Return the (X, Y) coordinate for the center point of the cell that contains the specified text.  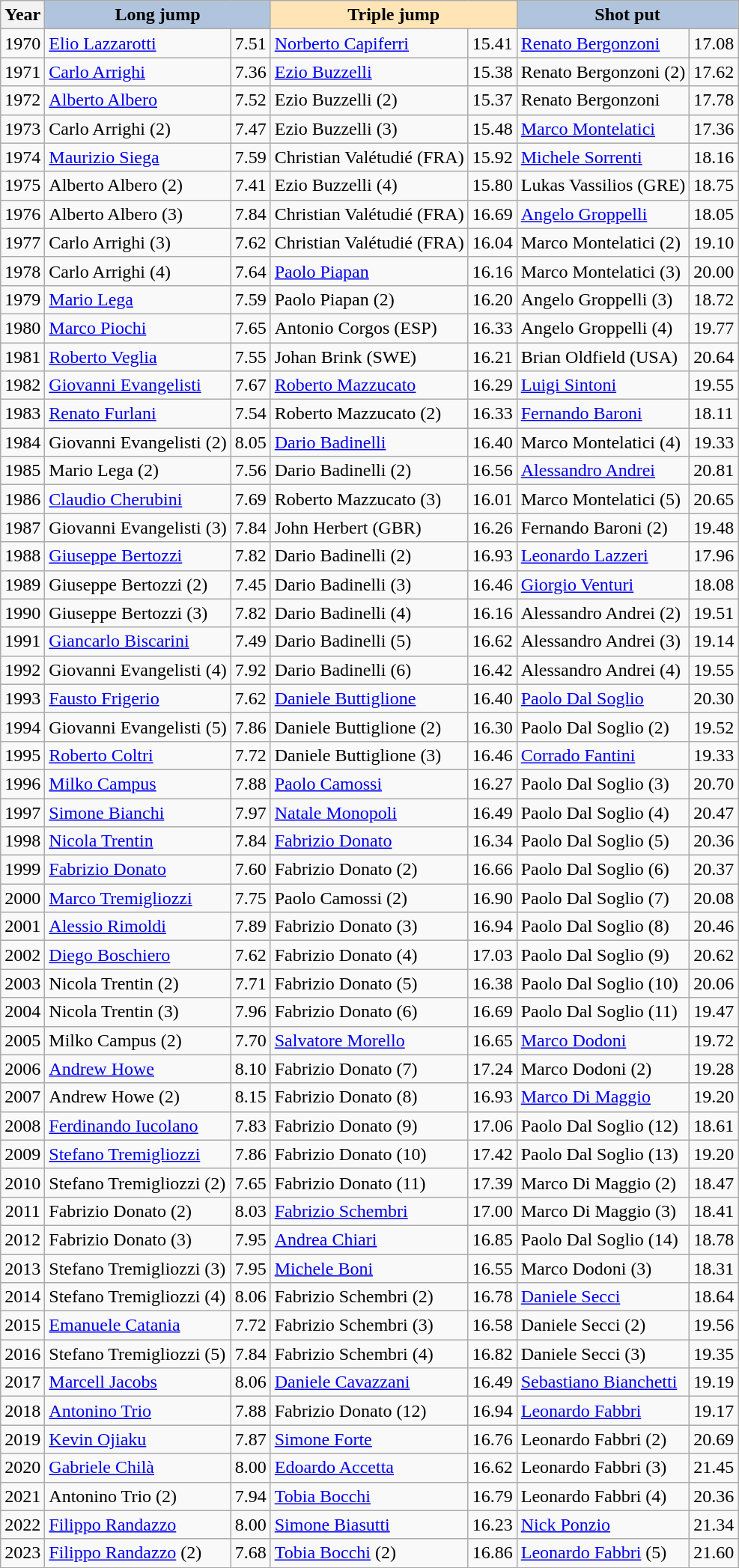
Lukas Vassilios (GRE) (603, 186)
19.56 (714, 1326)
16.85 (493, 1239)
2022 (22, 1525)
1999 (22, 870)
Paolo Dal Soglio (6) (603, 870)
Leonardo Lazzeri (603, 556)
17.42 (493, 1154)
Fausto Frigerio (138, 698)
Fabrizio Donato (4) (369, 955)
16.29 (493, 385)
Stefano Tremigliozzi (2) (138, 1183)
Alessandro Andrei (3) (603, 641)
1972 (22, 100)
Roberto Coltri (138, 755)
Fernando Baroni (2) (603, 528)
Fabrizio Donato (10) (369, 1154)
7.69 (250, 499)
Carlo Arrighi (138, 72)
Simone Forte (369, 1439)
Maurizio Siega (138, 157)
16.66 (493, 870)
Filippo Randazzo (138, 1525)
7.75 (250, 898)
16.65 (493, 1040)
2012 (22, 1239)
16.58 (493, 1326)
16.76 (493, 1439)
21.34 (714, 1525)
Kevin Ojiaku (138, 1439)
16.30 (493, 727)
1979 (22, 299)
20.08 (714, 898)
Stefano Tremigliozzi (3) (138, 1269)
Tobia Bocchi (2) (369, 1553)
Claudio Cherubini (138, 499)
1985 (22, 471)
Stefano Tremigliozzi (4) (138, 1297)
7.92 (250, 670)
16.01 (493, 499)
Fabrizio Schembri (2) (369, 1297)
7.52 (250, 100)
7.47 (250, 129)
15.41 (493, 43)
1988 (22, 556)
Angelo Groppelli (4) (603, 328)
1975 (22, 186)
Daniele Secci (603, 1297)
Andrew Howe (138, 1069)
Daniele Secci (2) (603, 1326)
Fabrizio Donato (11) (369, 1183)
Luigi Sintoni (603, 385)
16.38 (493, 983)
19.19 (714, 1382)
7.97 (250, 812)
18.31 (714, 1269)
2014 (22, 1297)
Paolo Dal Soglio (13) (603, 1154)
7.67 (250, 385)
1982 (22, 385)
Leonardo Fabbri (3) (603, 1468)
16.34 (493, 841)
15.48 (493, 129)
Johan Brink (SWE) (369, 357)
20.62 (714, 955)
16.04 (493, 242)
1997 (22, 812)
1995 (22, 755)
Antonio Corgos (ESP) (369, 328)
Fernando Baroni (603, 414)
7.70 (250, 1040)
7.45 (250, 585)
Fabrizio Donato (8) (369, 1097)
Carlo Arrighi (3) (138, 242)
Brian Oldfield (USA) (603, 357)
Alessandro Andrei (4) (603, 670)
17.06 (493, 1126)
Nick Ponzio (603, 1525)
19.17 (714, 1411)
1986 (22, 499)
Alberto Albero (138, 100)
17.96 (714, 556)
15.92 (493, 157)
Giovanni Evangelisti (3) (138, 528)
8.05 (250, 442)
1998 (22, 841)
Dario Badinelli (5) (369, 641)
1990 (22, 613)
19.72 (714, 1040)
17.00 (493, 1211)
7.89 (250, 927)
Antonino Trio (2) (138, 1496)
Paolo Camossi (369, 784)
Dario Badinelli (369, 442)
Alberto Albero (2) (138, 186)
17.36 (714, 129)
Alessio Rimoldi (138, 927)
Paolo Dal Soglio (8) (603, 927)
Milko Campus (138, 784)
20.65 (714, 499)
21.60 (714, 1553)
Marco Dodoni (2) (603, 1069)
7.64 (250, 271)
2001 (22, 927)
Roberto Mazzucato (369, 385)
Paolo Dal Soglio (603, 698)
Paolo Dal Soglio (2) (603, 727)
Leonardo Fabbri (2) (603, 1439)
18.05 (714, 214)
1984 (22, 442)
20.81 (714, 471)
2007 (22, 1097)
Triple jump (394, 15)
20.37 (714, 870)
Ezio Buzzelli (4) (369, 186)
Dario Badinelli (4) (369, 613)
7.94 (250, 1496)
18.78 (714, 1239)
Marco Montelatici (603, 129)
16.82 (493, 1354)
Giovanni Evangelisti (4) (138, 670)
Year (22, 15)
Giuseppe Bertozzi (138, 556)
2009 (22, 1154)
1977 (22, 242)
17.62 (714, 72)
Marco Dodoni (3) (603, 1269)
20.46 (714, 927)
7.55 (250, 357)
Paolo Piapan (2) (369, 299)
1980 (22, 328)
17.08 (714, 43)
7.56 (250, 471)
2020 (22, 1468)
16.26 (493, 528)
Marco Di Maggio (3) (603, 1211)
Daniele Secci (3) (603, 1354)
17.39 (493, 1183)
Paolo Dal Soglio (4) (603, 812)
Roberto Veglia (138, 357)
1994 (22, 727)
16.90 (493, 898)
Renato Furlani (138, 414)
16.42 (493, 670)
1971 (22, 72)
Angelo Groppelli (603, 214)
16.79 (493, 1496)
2006 (22, 1069)
16.55 (493, 1269)
Giorgio Venturi (603, 585)
Carlo Arrighi (4) (138, 271)
18.61 (714, 1126)
7.96 (250, 1012)
19.48 (714, 528)
Marco Montelatici (3) (603, 271)
Andrea Chiari (369, 1239)
17.78 (714, 100)
1996 (22, 784)
Simone Bianchi (138, 812)
19.35 (714, 1354)
John Herbert (GBR) (369, 528)
18.72 (714, 299)
Renato Bergonzoni (2) (603, 72)
Ezio Buzzelli (3) (369, 129)
20.06 (714, 983)
Alessandro Andrei (2) (603, 613)
Sebastiano Bianchetti (603, 1382)
Fabrizio Donato (12) (369, 1411)
15.37 (493, 100)
Leonardo Fabbri (4) (603, 1496)
18.41 (714, 1211)
2002 (22, 955)
Elio Lazzarotti (138, 43)
Leonardo Fabbri (5) (603, 1553)
Paolo Dal Soglio (14) (603, 1239)
Ezio Buzzelli (369, 72)
2015 (22, 1326)
19.51 (714, 613)
Giovanni Evangelisti (5) (138, 727)
8.10 (250, 1069)
18.08 (714, 585)
18.47 (714, 1183)
Daniele Buttiglione (3) (369, 755)
Dario Badinelli (6) (369, 670)
16.20 (493, 299)
Angelo Groppelli (3) (603, 299)
Norberto Capiferri (369, 43)
Paolo Dal Soglio (11) (603, 1012)
Daniele Buttiglione (369, 698)
Ferdinando Iucolano (138, 1126)
19.28 (714, 1069)
Gabriele Chilà (138, 1468)
Marco Di Maggio (2) (603, 1183)
Natale Monopoli (369, 812)
Dario Badinelli (3) (369, 585)
2011 (22, 1211)
2003 (22, 983)
7.71 (250, 983)
Mario Lega (138, 299)
1974 (22, 157)
18.16 (714, 157)
Michele Boni (369, 1269)
16.27 (493, 784)
Marco Dodoni (603, 1040)
21.45 (714, 1468)
20.64 (714, 357)
Salvatore Morello (369, 1040)
20.70 (714, 784)
Daniele Cavazzani (369, 1382)
7.41 (250, 186)
2010 (22, 1183)
16.21 (493, 357)
Giovanni Evangelisti (138, 385)
Nicola Trentin (3) (138, 1012)
Michele Sorrenti (603, 157)
2000 (22, 898)
Long jump (157, 15)
Leonardo Fabbri (603, 1411)
Paolo Piapan (369, 271)
Stefano Tremigliozzi (138, 1154)
7.49 (250, 641)
1989 (22, 585)
Edoardo Accetta (369, 1468)
17.03 (493, 955)
18.11 (714, 414)
Giovanni Evangelisti (2) (138, 442)
Paolo Dal Soglio (12) (603, 1126)
7.51 (250, 43)
16.78 (493, 1297)
Tobia Bocchi (369, 1496)
2016 (22, 1354)
2021 (22, 1496)
2023 (22, 1553)
20.00 (714, 271)
18.75 (714, 186)
Carlo Arrighi (2) (138, 129)
Diego Boschiero (138, 955)
Filippo Randazzo (2) (138, 1553)
Fabrizio Donato (5) (369, 983)
19.47 (714, 1012)
Giancarlo Biscarini (138, 641)
Marco Montelatici (4) (603, 442)
Corrado Fantini (603, 755)
1978 (22, 271)
1992 (22, 670)
Roberto Mazzucato (3) (369, 499)
Marco Tremigliozzi (138, 898)
Marco Montelatici (5) (603, 499)
1987 (22, 528)
16.23 (493, 1525)
20.69 (714, 1439)
Marcell Jacobs (138, 1382)
Fabrizio Schembri (4) (369, 1354)
Nicola Trentin (2) (138, 983)
Fabrizio Donato (9) (369, 1126)
Paolo Dal Soglio (5) (603, 841)
Daniele Buttiglione (2) (369, 727)
18.64 (714, 1297)
19.77 (714, 328)
2004 (22, 1012)
15.80 (493, 186)
Paolo Dal Soglio (9) (603, 955)
7.36 (250, 72)
Antonino Trio (138, 1411)
1991 (22, 641)
Marco Piochi (138, 328)
Roberto Mazzucato (2) (369, 414)
Ezio Buzzelli (2) (369, 100)
7.83 (250, 1126)
1983 (22, 414)
Mario Lega (2) (138, 471)
2017 (22, 1382)
2019 (22, 1439)
19.10 (714, 242)
Giuseppe Bertozzi (3) (138, 613)
17.24 (493, 1069)
Fabrizio Donato (7) (369, 1069)
7.54 (250, 414)
16.56 (493, 471)
2008 (22, 1126)
7.68 (250, 1553)
Fabrizio Schembri (369, 1211)
Shot put (627, 15)
20.30 (714, 698)
15.38 (493, 72)
2005 (22, 1040)
1981 (22, 357)
Marco Montelatici (2) (603, 242)
Paolo Dal Soglio (7) (603, 898)
Fabrizio Donato (6) (369, 1012)
8.15 (250, 1097)
16.86 (493, 1553)
1976 (22, 214)
19.52 (714, 727)
7.87 (250, 1439)
Alberto Albero (3) (138, 214)
Fabrizio Schembri (3) (369, 1326)
Andrew Howe (2) (138, 1097)
Simone Biasutti (369, 1525)
Giuseppe Bertozzi (2) (138, 585)
2013 (22, 1269)
Paolo Dal Soglio (3) (603, 784)
20.47 (714, 812)
Paolo Camossi (2) (369, 898)
1973 (22, 129)
7.60 (250, 870)
8.03 (250, 1211)
19.14 (714, 641)
Emanuele Catania (138, 1326)
2018 (22, 1411)
1993 (22, 698)
Alessandro Andrei (603, 471)
Marco Di Maggio (603, 1097)
Paolo Dal Soglio (10) (603, 983)
Nicola Trentin (138, 841)
Stefano Tremigliozzi (5) (138, 1354)
Milko Campus (2) (138, 1040)
1970 (22, 43)
